Scan for the cell matching the given text and deliver its (X, Y) coordinate at center. 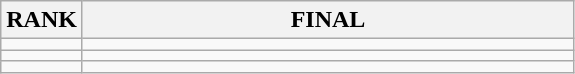
RANK (42, 20)
FINAL (328, 20)
